Output the [X, Y] coordinate of the center of the cell containing the given text.  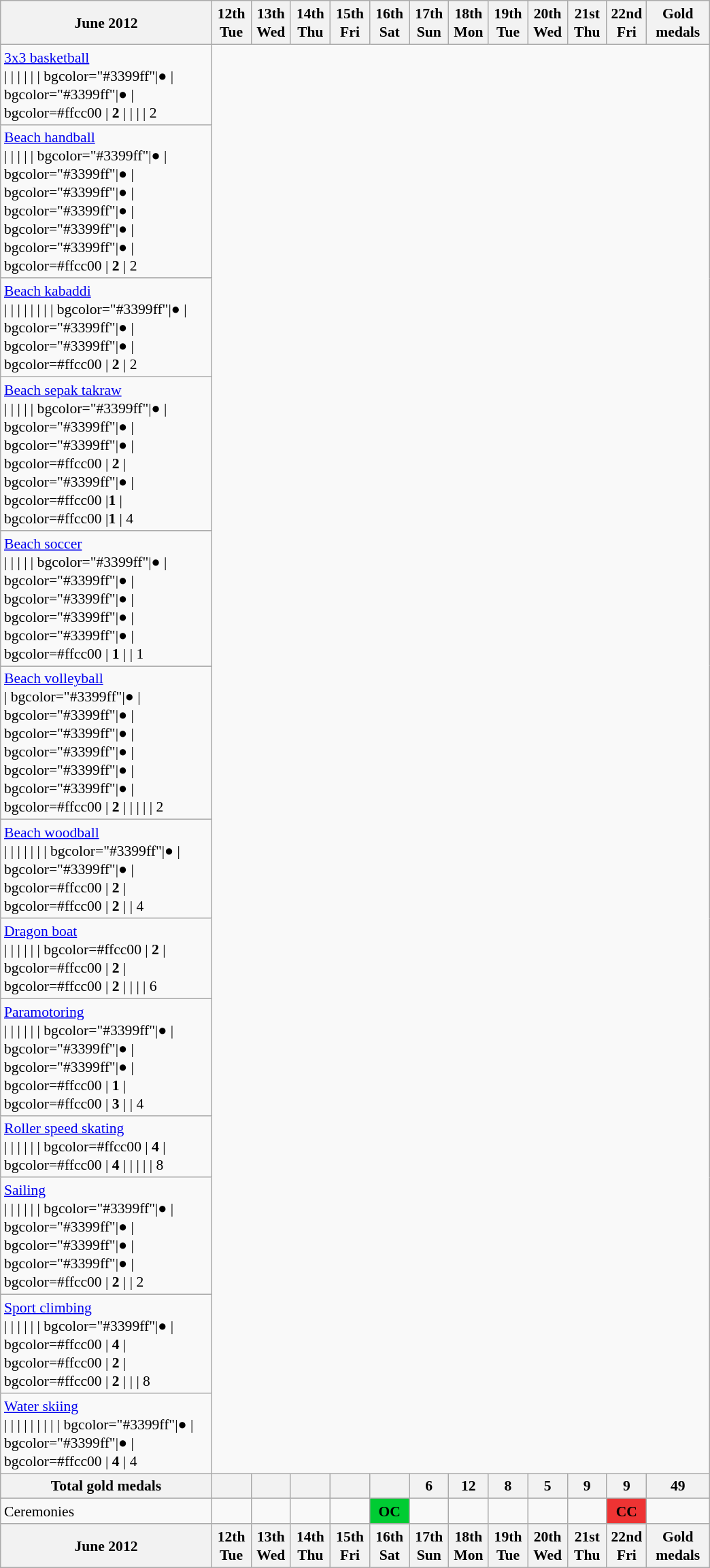
6 [429, 1486]
3x3 basketball| | | | | | bgcolor="#3399ff"|● | bgcolor="#3399ff"|● | bgcolor=#ffcc00 | 2 | | | | 2 [106, 84]
12 [469, 1486]
Beach woodball| | | | | | | bgcolor="#3399ff"|● | bgcolor="#3399ff"|● | bgcolor=#ffcc00 | 2 | bgcolor=#ffcc00 | 2 | | 4 [106, 869]
Sport climbing| | | | | | bgcolor="#3399ff"|● | bgcolor=#ffcc00 | 4 | bgcolor=#ffcc00 | 2 | bgcolor=#ffcc00 | 2 | | | 8 [106, 1343]
Ceremonies [106, 1512]
Roller speed skating| | | | | | bgcolor=#ffcc00 | 4 | bgcolor=#ffcc00 | 4 | | | | | 8 [106, 1146]
Total gold medals [106, 1486]
49 [677, 1486]
Beach kabaddi| | | | | | | | bgcolor="#3399ff"|● | bgcolor="#3399ff"|● | bgcolor="#3399ff"|● | bgcolor=#ffcc00 | 2 | 2 [106, 328]
OC [390, 1512]
Sailing| | | | | | bgcolor="#3399ff"|● | bgcolor="#3399ff"|● | bgcolor="#3399ff"|● | bgcolor="#3399ff"|● | bgcolor=#ffcc00 | 2 | | 2 [106, 1236]
8 [508, 1486]
5 [547, 1486]
Dragon boat| | | | | | bgcolor=#ffcc00 | 2 | bgcolor=#ffcc00 | 2 | bgcolor=#ffcc00 | 2 | | | | 6 [106, 958]
CC [626, 1512]
Water skiing| | | | | | | | | bgcolor="#3399ff"|● | bgcolor="#3399ff"|● | bgcolor=#ffcc00 | 4 | 4 [106, 1433]
Paramotoring| | | | | | bgcolor="#3399ff"|● | bgcolor="#3399ff"|● | bgcolor="#3399ff"|● | bgcolor=#ffcc00 | 1 | bgcolor=#ffcc00 | 3 | | 4 [106, 1057]
